Determine the (x, y) coordinate at the center of the cell enclosing the given text.  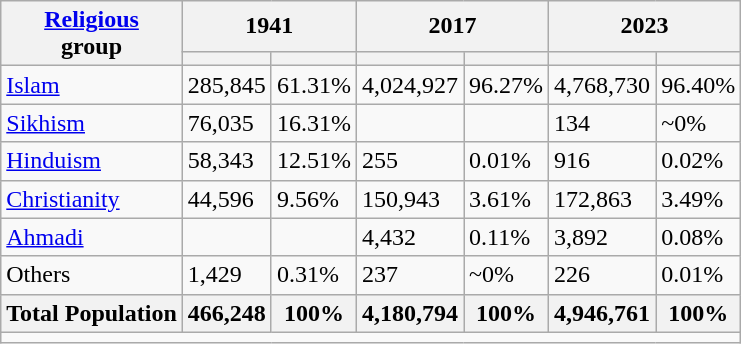
16.31% (314, 123)
4,946,761 (602, 313)
Others (92, 275)
96.27% (506, 85)
58,343 (226, 161)
0.02% (698, 161)
12.51% (314, 161)
Islam (92, 85)
4,432 (410, 237)
4,768,730 (602, 85)
916 (602, 161)
0.11% (506, 237)
2023 (645, 26)
172,863 (602, 199)
0.31% (314, 275)
61.31% (314, 85)
96.40% (698, 85)
134 (602, 123)
76,035 (226, 123)
Hinduism (92, 161)
0.08% (698, 237)
466,248 (226, 313)
255 (410, 161)
4,024,927 (410, 85)
4,180,794 (410, 313)
3.61% (506, 199)
2017 (452, 26)
44,596 (226, 199)
Sikhism (92, 123)
237 (410, 275)
Ahmadi (92, 237)
9.56% (314, 199)
Religiousgroup (92, 34)
3,892 (602, 237)
226 (602, 275)
1,429 (226, 275)
150,943 (410, 199)
Total Population (92, 313)
1941 (269, 26)
285,845 (226, 85)
Christianity (92, 199)
3.49% (698, 199)
